Capture the cell that displays the provided text and extract its [X, Y] central coordinate. 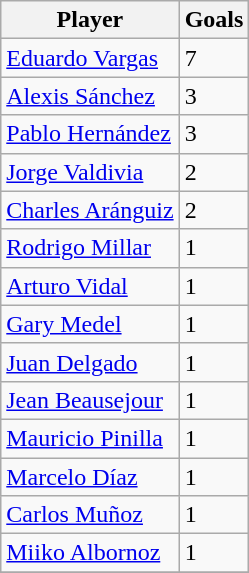
Arturo Vidal [90, 286]
Miiko Albornoz [90, 553]
Jean Beausejour [90, 400]
Jorge Valdivia [90, 172]
Alexis Sánchez [90, 96]
Carlos Muñoz [90, 515]
7 [214, 58]
Player [90, 20]
Pablo Hernández [90, 134]
Juan Delgado [90, 362]
Goals [214, 20]
Eduardo Vargas [90, 58]
Marcelo Díaz [90, 477]
Rodrigo Millar [90, 248]
Gary Medel [90, 324]
Mauricio Pinilla [90, 438]
Charles Aránguiz [90, 210]
